Detect which cell encompasses the target text, then output its [x, y] center coordinate. 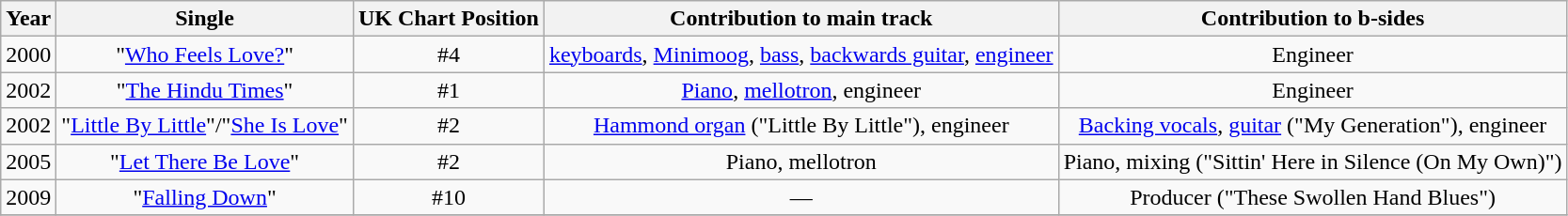
Year [28, 19]
"Let There Be Love" [205, 162]
Producer ("These Swollen Hand Blues") [1313, 197]
Piano, mellotron [801, 162]
2005 [28, 162]
Piano, mellotron, engineer [801, 90]
Single [205, 19]
#10 [448, 197]
"Little By Little"/"She Is Love" [205, 126]
"Falling Down" [205, 197]
— [801, 197]
UK Chart Position [448, 19]
2000 [28, 54]
Hammond organ ("Little By Little"), engineer [801, 126]
2009 [28, 197]
keyboards, Minimoog, bass, backwards guitar, engineer [801, 54]
#4 [448, 54]
Backing vocals, guitar ("My Generation"), engineer [1313, 126]
"Who Feels Love?" [205, 54]
Piano, mixing ("Sittin' Here in Silence (On My Own)") [1313, 162]
#1 [448, 90]
Contribution to b-sides [1313, 19]
Contribution to main track [801, 19]
"The Hindu Times" [205, 90]
